Output the [X, Y] coordinate of the center of the cell containing the given text.  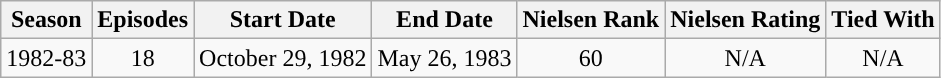
60 [591, 58]
Start Date [283, 20]
May 26, 1983 [444, 58]
Episodes [143, 20]
Season [46, 20]
Tied With [883, 20]
End Date [444, 20]
18 [143, 58]
October 29, 1982 [283, 58]
Nielsen Rank [591, 20]
Nielsen Rating [746, 20]
1982-83 [46, 58]
